Return the (X, Y) coordinate for the center point of the cell that contains the specified text.  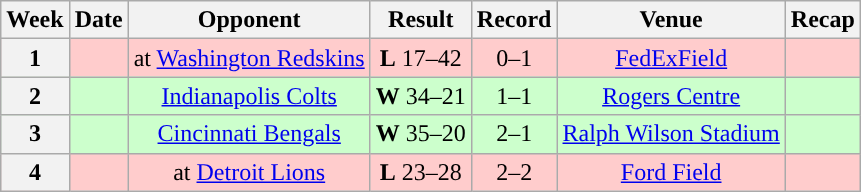
1 (35, 58)
at Detroit Lions (249, 172)
2–2 (514, 172)
Venue (671, 20)
4 (35, 172)
Ralph Wilson Stadium (671, 134)
Date (98, 20)
at Washington Redskins (249, 58)
W 35–20 (420, 134)
FedExField (671, 58)
Ford Field (671, 172)
W 34–21 (420, 96)
L 23–28 (420, 172)
Opponent (249, 20)
1–1 (514, 96)
Week (35, 20)
Record (514, 20)
Indianapolis Colts (249, 96)
L 17–42 (420, 58)
3 (35, 134)
Recap (822, 20)
Cincinnati Bengals (249, 134)
Result (420, 20)
2 (35, 96)
Rogers Centre (671, 96)
0–1 (514, 58)
2–1 (514, 134)
